Pinpoint the cell where the given text exists, returning its (X, Y) midpoint coordinate. 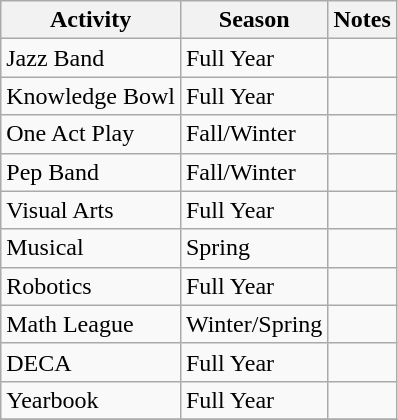
Spring (254, 248)
One Act Play (91, 134)
Robotics (91, 286)
Season (254, 20)
Winter/Spring (254, 324)
Yearbook (91, 400)
Jazz Band (91, 58)
Pep Band (91, 172)
Visual Arts (91, 210)
Musical (91, 248)
DECA (91, 362)
Knowledge Bowl (91, 96)
Activity (91, 20)
Math League (91, 324)
Notes (362, 20)
